Determine the [x, y] coordinate at the center of the cell enclosing the given text.  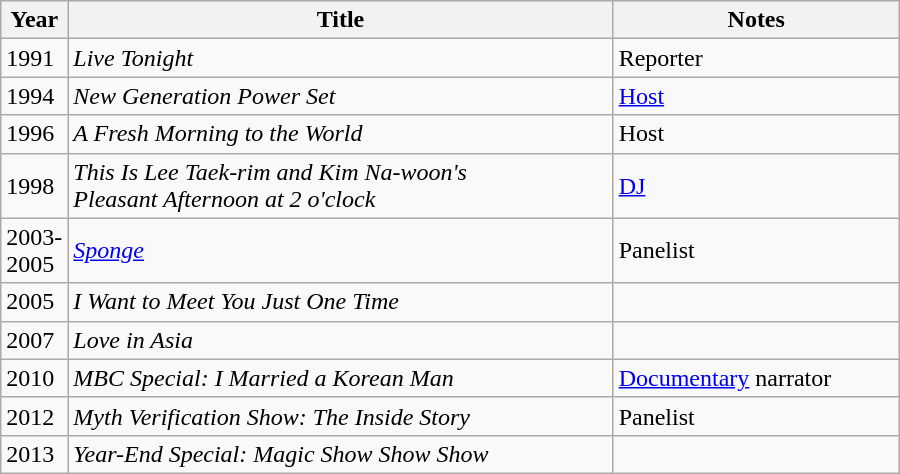
2005 [34, 302]
Sponge [340, 250]
Documentary narrator [756, 378]
Live Tonight [340, 58]
Love in Asia [340, 340]
This Is Lee Taek-rim and Kim Na-woon's Pleasant Afternoon at 2 o'clock [340, 186]
I Want to Meet You Just One Time [340, 302]
MBC Special: I Married a Korean Man [340, 378]
2013 [34, 454]
1998 [34, 186]
2010 [34, 378]
Notes [756, 20]
Year [34, 20]
Year-End Special: Magic Show Show Show [340, 454]
DJ [756, 186]
2012 [34, 416]
Reporter [756, 58]
A Fresh Morning to the World [340, 134]
1991 [34, 58]
2007 [34, 340]
Title [340, 20]
1994 [34, 96]
1996 [34, 134]
Myth Verification Show: The Inside Story [340, 416]
2003-2005 [34, 250]
New Generation Power Set [340, 96]
